Return the [x, y] coordinate for the center point of the cell that contains the specified text.  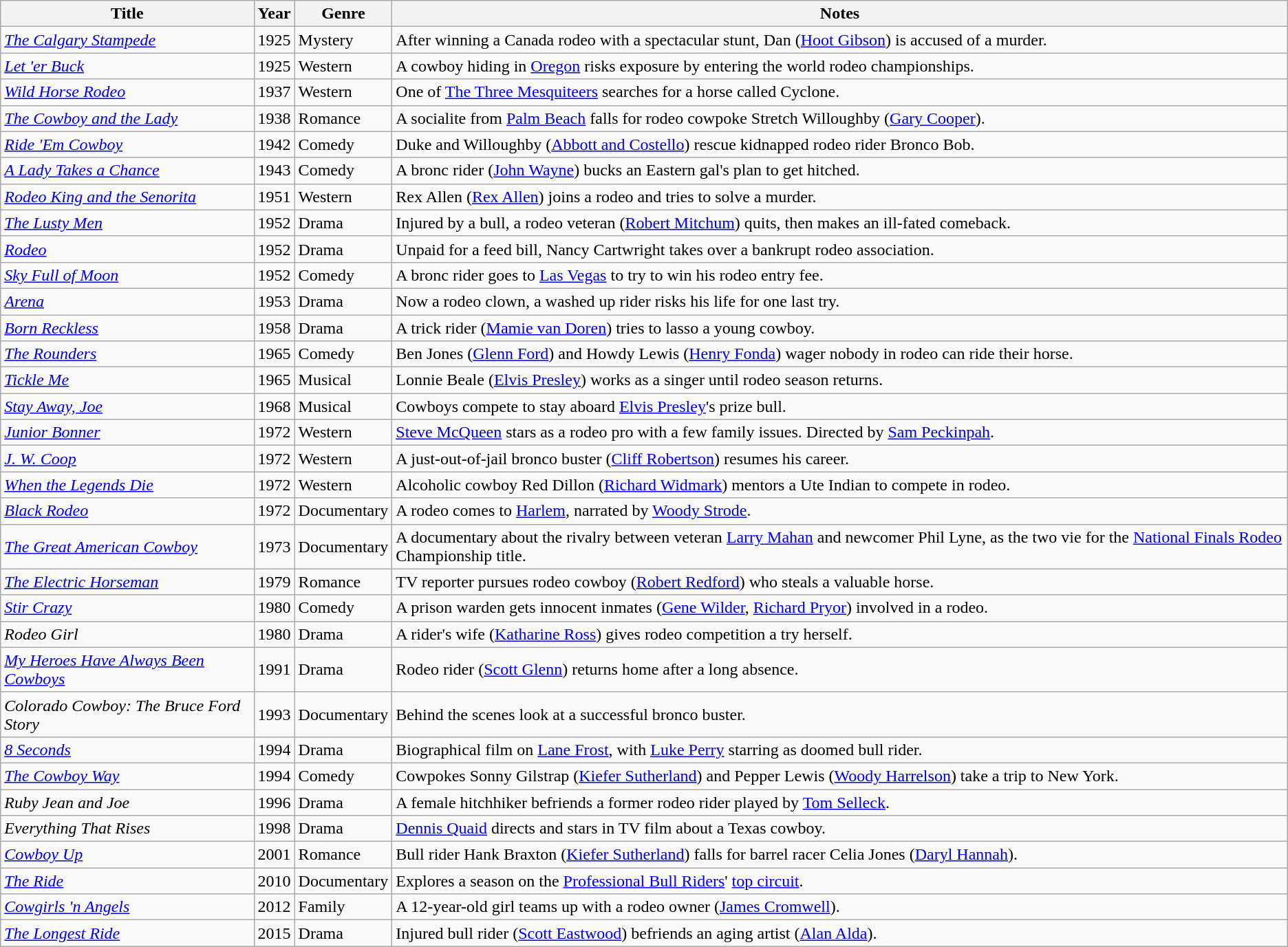
Stir Crazy [127, 608]
Unpaid for a feed bill, Nancy Cartwright takes over a bankrupt rodeo association. [839, 249]
Colorado Cowboy: The Bruce Ford Story [127, 714]
1998 [274, 829]
Cowboy Up [127, 855]
Cowboys compete to stay aboard Elvis Presley's prize bull. [839, 406]
Cowpokes Sonny Gilstrap (Kiefer Sutherland) and Pepper Lewis (Woody Harrelson) take a trip to New York. [839, 776]
Notes [839, 14]
The Calgary Stampede [127, 40]
The Great American Cowboy [127, 546]
A Lady Takes a Chance [127, 171]
Everything That Rises [127, 829]
Ben Jones (Glenn Ford) and Howdy Lewis (Henry Fonda) wager nobody in rodeo can ride their horse. [839, 354]
A socialite from Palm Beach falls for rodeo cowpoke Stretch Willoughby (Gary Cooper). [839, 118]
1996 [274, 803]
A documentary about the rivalry between veteran Larry Mahan and newcomer Phil Lyne, as the two vie for the National Finals Rodeo Championship title. [839, 546]
Tickle Me [127, 380]
1937 [274, 92]
A 12-year-old girl teams up with a rodeo owner (James Cromwell). [839, 907]
1953 [274, 301]
Genre [343, 14]
1991 [274, 670]
Bull rider Hank Braxton (Kiefer Sutherland) falls for barrel racer Celia Jones (Daryl Hannah). [839, 855]
The Cowboy Way [127, 776]
Lonnie Beale (Elvis Presley) works as a singer until rodeo season returns. [839, 380]
Ruby Jean and Joe [127, 803]
A just-out-of-jail bronco buster (Cliff Robertson) resumes his career. [839, 459]
A bronc rider (John Wayne) bucks an Eastern gal's plan to get hitched. [839, 171]
Junior Bonner [127, 433]
Family [343, 907]
Rodeo rider (Scott Glenn) returns home after a long absence. [839, 670]
Steve McQueen stars as a rodeo pro with a few family issues. Directed by Sam Peckinpah. [839, 433]
1979 [274, 582]
Wild Horse Rodeo [127, 92]
A cowboy hiding in Oregon risks exposure by entering the world rodeo championships. [839, 66]
Cowgirls 'n Angels [127, 907]
Title [127, 14]
The Cowboy and the Lady [127, 118]
Now a rodeo clown, a washed up rider risks his life for one last try. [839, 301]
1943 [274, 171]
Injured bull rider (Scott Eastwood) befriends an aging artist (Alan Alda). [839, 933]
Mystery [343, 40]
2001 [274, 855]
Black Rodeo [127, 511]
Rodeo Girl [127, 634]
Behind the scenes look at a successful bronco buster. [839, 714]
A trick rider (Mamie van Doren) tries to lasso a young cowboy. [839, 328]
Biographical film on Lane Frost, with Luke Perry starring as doomed bull rider. [839, 750]
A bronc rider goes to Las Vegas to try to win his rodeo entry fee. [839, 275]
A rodeo comes to Harlem, narrated by Woody Strode. [839, 511]
Explores a season on the Professional Bull Riders' top circuit. [839, 881]
2012 [274, 907]
When the Legends Die [127, 485]
Sky Full of Moon [127, 275]
Born Reckless [127, 328]
A rider's wife (Katharine Ross) gives rodeo competition a try herself. [839, 634]
The Rounders [127, 354]
Let 'er Buck [127, 66]
1938 [274, 118]
Year [274, 14]
Duke and Willoughby (Abbott and Costello) rescue kidnapped rodeo rider Bronco Bob. [839, 144]
Arena [127, 301]
The Longest Ride [127, 933]
Ride 'Em Cowboy [127, 144]
8 Seconds [127, 750]
J. W. Coop [127, 459]
After winning a Canada rodeo with a spectacular stunt, Dan (Hoot Gibson) is accused of a murder. [839, 40]
A female hitchhiker befriends a former rodeo rider played by Tom Selleck. [839, 803]
1973 [274, 546]
Rodeo [127, 249]
The Electric Horseman [127, 582]
1993 [274, 714]
2015 [274, 933]
Alcoholic cowboy Red Dillon (Richard Widmark) mentors a Ute Indian to compete in rodeo. [839, 485]
1951 [274, 197]
A prison warden gets innocent inmates (Gene Wilder, Richard Pryor) involved in a rodeo. [839, 608]
Rex Allen (Rex Allen) joins a rodeo and tries to solve a murder. [839, 197]
TV reporter pursues rodeo cowboy (Robert Redford) who steals a valuable horse. [839, 582]
2010 [274, 881]
The Lusty Men [127, 223]
The Ride [127, 881]
My Heroes Have Always Been Cowboys [127, 670]
One of The Three Mesquiteers searches for a horse called Cyclone. [839, 92]
Injured by a bull, a rodeo veteran (Robert Mitchum) quits, then makes an ill-fated comeback. [839, 223]
1942 [274, 144]
Dennis Quaid directs and stars in TV film about a Texas cowboy. [839, 829]
Rodeo King and the Senorita [127, 197]
1968 [274, 406]
1958 [274, 328]
Stay Away, Joe [127, 406]
